Return the (X, Y) coordinate for the center point of the cell that contains the specified text.  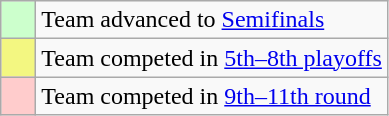
Team competed in 9th–11th round (212, 96)
Team competed in 5th–8th playoffs (212, 58)
Team advanced to Semifinals (212, 20)
